Detect which cell encompasses the target text, then output its [x, y] center coordinate. 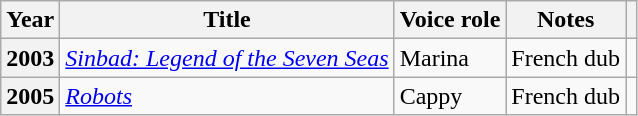
2003 [30, 58]
Robots [227, 96]
2005 [30, 96]
Voice role [450, 20]
Sinbad: Legend of the Seven Seas [227, 58]
Year [30, 20]
Notes [566, 20]
Marina [450, 58]
Title [227, 20]
Cappy [450, 96]
